Return (X, Y) of the center of cell containing provided text 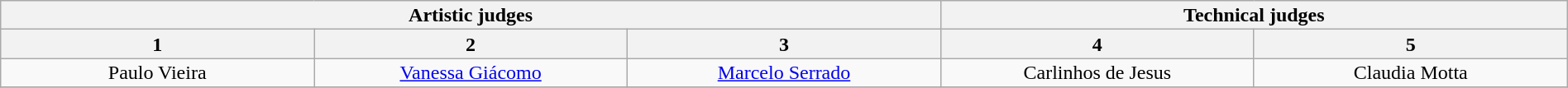
3 (784, 44)
Artistic judges (471, 15)
5 (1411, 44)
Marcelo Serrado (784, 72)
Technical judges (1254, 15)
Claudia Motta (1411, 72)
Carlinhos de Jesus (1097, 72)
Paulo Vieira (157, 72)
Vanessa Giácomo (471, 72)
2 (471, 44)
1 (157, 44)
4 (1097, 44)
